From the cell containing the given text, extract its center point as (x, y) coordinate. 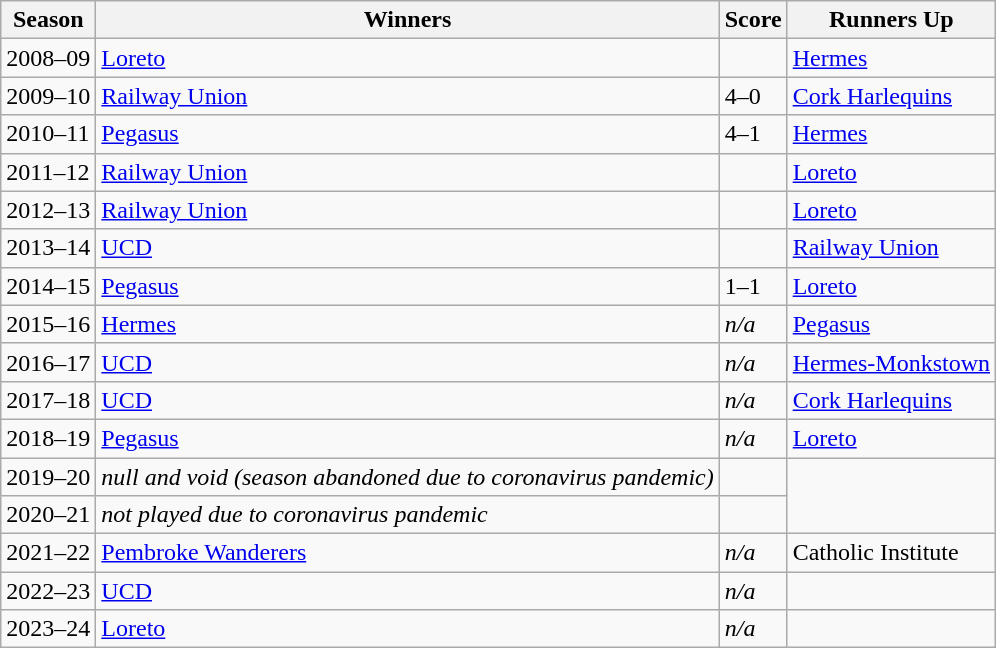
Catholic Institute (891, 553)
2009–10 (48, 96)
2022–23 (48, 591)
2016–17 (48, 362)
2017–18 (48, 400)
Hermes-Monkstown (891, 362)
2010–11 (48, 134)
2019–20 (48, 477)
2013–14 (48, 248)
2018–19 (48, 438)
2023–24 (48, 629)
4–1 (753, 134)
2008–09 (48, 58)
1–1 (753, 286)
Score (753, 20)
not played due to coronavirus pandemic (408, 515)
2014–15 (48, 286)
null and void (season abandoned due to coronavirus pandemic) (408, 477)
2020–21 (48, 515)
2015–16 (48, 324)
Pembroke Wanderers (408, 553)
Season (48, 20)
4–0 (753, 96)
Runners Up (891, 20)
Winners (408, 20)
2012–13 (48, 210)
2011–12 (48, 172)
2021–22 (48, 553)
